From the cell containing the given text, extract its center point as (X, Y) coordinate. 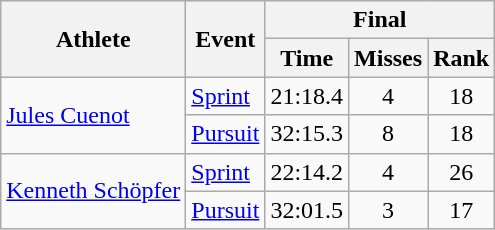
3 (388, 210)
22:14.2 (307, 172)
Rank (462, 58)
Event (226, 39)
21:18.4 (307, 96)
Final (380, 20)
Kenneth Schöpfer (94, 191)
Athlete (94, 39)
Jules Cuenot (94, 115)
32:01.5 (307, 210)
Misses (388, 58)
32:15.3 (307, 134)
17 (462, 210)
26 (462, 172)
Time (307, 58)
8 (388, 134)
